Identify which cell holds the provided text, then report its (x, y) central coordinate. 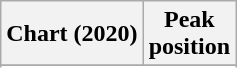
Chart (2020) (72, 34)
Peakposition (189, 34)
